Locate the cell with the specified text and output its (X, Y) center coordinate. 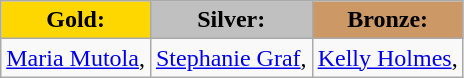
Gold: (76, 20)
Stephanie Graf, (231, 58)
Maria Mutola, (76, 58)
Silver: (231, 20)
Kelly Holmes, (388, 58)
Bronze: (388, 20)
